Pinpoint the cell where the given text exists, returning its [X, Y] midpoint coordinate. 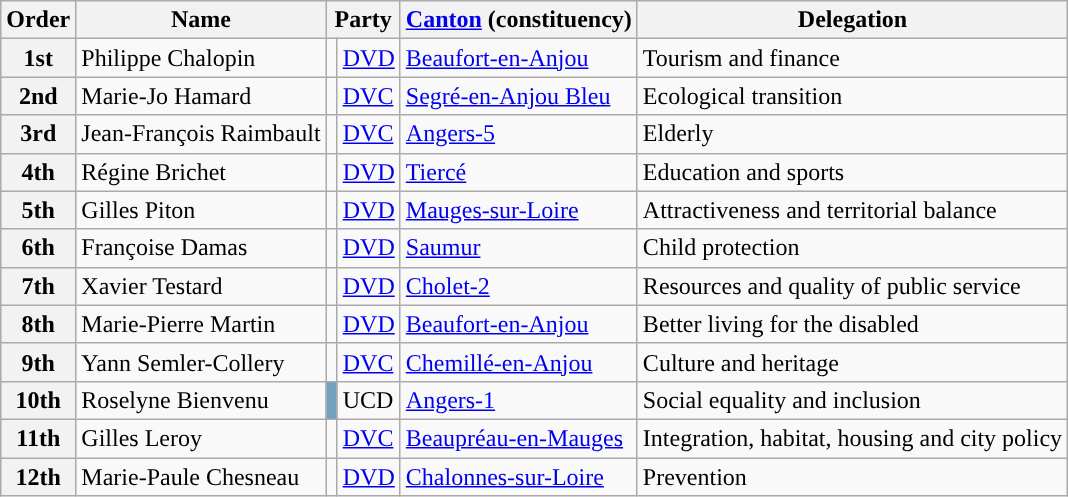
Child protection [852, 248]
Cholet-2 [518, 286]
Education and sports [852, 172]
5th [38, 210]
Integration, habitat, housing and city policy [852, 438]
6th [38, 248]
Resources and quality of public service [852, 286]
Roselyne Bienvenu [201, 400]
Saumur [518, 248]
Philippe Chalopin [201, 58]
Canton (constituency) [518, 20]
Delegation [852, 20]
Tiercé [518, 172]
9th [38, 362]
Tourism and finance [852, 58]
Jean-François Raimbault [201, 134]
2nd [38, 96]
UCD [368, 400]
Gilles Leroy [201, 438]
Marie-Pierre Martin [201, 324]
12th [38, 477]
Social equality and inclusion [852, 400]
11th [38, 438]
Gilles Piton [201, 210]
Françoise Damas [201, 248]
Better living for the disabled [852, 324]
Régine Brichet [201, 172]
Angers-5 [518, 134]
Order [38, 20]
4th [38, 172]
Angers-1 [518, 400]
Elderly [852, 134]
8th [38, 324]
Marie-Paule Chesneau [201, 477]
Segré-en-Anjou Bleu [518, 96]
Party [363, 20]
Chemillé-en-Anjou [518, 362]
Name [201, 20]
Yann Semler-Collery [201, 362]
3rd [38, 134]
1st [38, 58]
Ecological transition [852, 96]
Chalonnes-sur-Loire [518, 477]
Mauges-sur-Loire [518, 210]
Culture and heritage [852, 362]
Prevention [852, 477]
7th [38, 286]
Attractiveness and territorial balance [852, 210]
10th [38, 400]
Beaupréau-en-Mauges [518, 438]
Xavier Testard [201, 286]
Marie-Jo Hamard [201, 96]
